Return (x, y) of the center of cell containing provided text 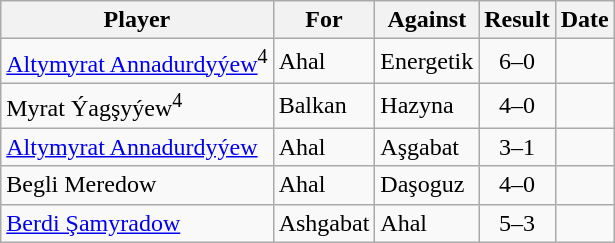
Against (427, 20)
Altymyrat Annadurdyýew4 (137, 62)
6–0 (517, 62)
5–3 (517, 223)
Player (137, 20)
Berdi Şamyradow (137, 223)
Hazyna (427, 106)
Myrat Ýagşyýew4 (137, 106)
Energetik (427, 62)
Daşoguz (427, 185)
For (324, 20)
3–1 (517, 147)
Date (584, 20)
Ashgabat (324, 223)
Aşgabat (427, 147)
Balkan (324, 106)
Begli Meredow (137, 185)
Altymyrat Annadurdyýew (137, 147)
Result (517, 20)
